Locate the cell with the specified text and output its [X, Y] center coordinate. 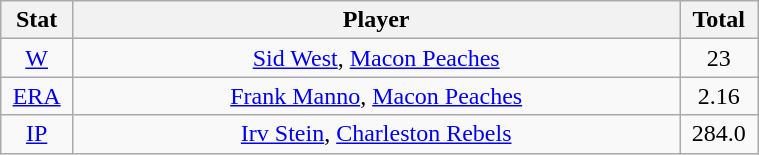
IP [37, 134]
Player [376, 20]
23 [719, 58]
Irv Stein, Charleston Rebels [376, 134]
2.16 [719, 96]
W [37, 58]
284.0 [719, 134]
ERA [37, 96]
Sid West, Macon Peaches [376, 58]
Total [719, 20]
Frank Manno, Macon Peaches [376, 96]
Stat [37, 20]
